Capture the cell that displays the provided text and extract its [x, y] central coordinate. 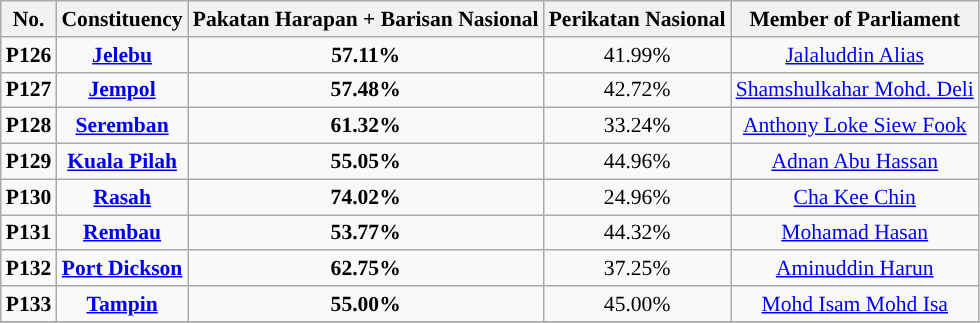
33.24% [638, 126]
61.32% [366, 126]
55.00% [366, 304]
P133 [29, 304]
Jalaluddin Alias [855, 55]
P130 [29, 197]
Aminuddin Harun [855, 269]
Rasah [122, 197]
P128 [29, 126]
Mohd Isam Mohd Isa [855, 304]
41.99% [638, 55]
P129 [29, 162]
74.02% [366, 197]
No. [29, 19]
55.05% [366, 162]
62.75% [366, 269]
Mohamad Hasan [855, 233]
Anthony Loke Siew Fook [855, 126]
44.32% [638, 233]
Tampin [122, 304]
24.96% [638, 197]
P132 [29, 269]
Shamshulkahar Mohd. Deli [855, 90]
P131 [29, 233]
Member of Parliament [855, 19]
42.72% [638, 90]
Port Dickson [122, 269]
Kuala Pilah [122, 162]
53.77% [366, 233]
37.25% [638, 269]
Constituency [122, 19]
57.11% [366, 55]
P127 [29, 90]
57.48% [366, 90]
Seremban [122, 126]
Jelebu [122, 55]
Pakatan Harapan + Barisan Nasional [366, 19]
Adnan Abu Hassan [855, 162]
Jempol [122, 90]
Cha Kee Chin [855, 197]
45.00% [638, 304]
Perikatan Nasional [638, 19]
44.96% [638, 162]
Rembau [122, 233]
P126 [29, 55]
